Output the [X, Y] coordinate of the center of the cell containing the given text.  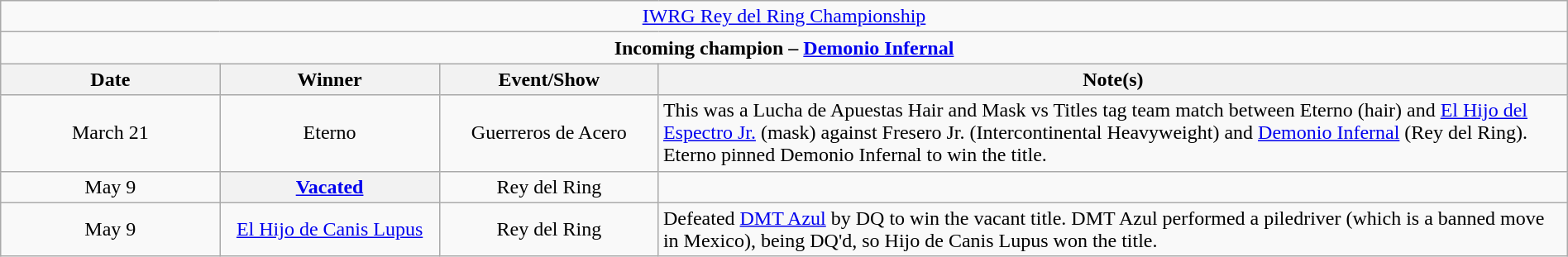
Vacated [329, 187]
El Hijo de Canis Lupus [329, 230]
Guerreros de Acero [549, 133]
Winner [329, 79]
Event/Show [549, 79]
Incoming champion – Demonio Infernal [784, 48]
Note(s) [1113, 79]
Eterno [329, 133]
March 21 [111, 133]
IWRG Rey del Ring Championship [784, 17]
Date [111, 79]
